Output the (X, Y) coordinate of the center of the cell containing the given text.  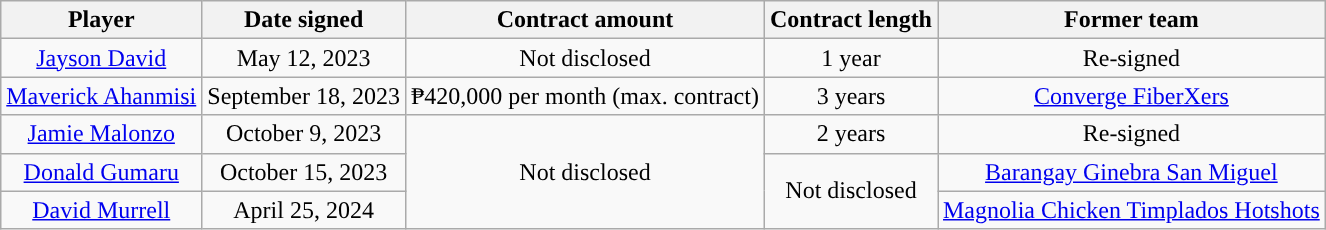
Contract length (850, 20)
₱420,000 per month (max. contract) (584, 96)
Player (102, 20)
September 18, 2023 (304, 96)
October 9, 2023 (304, 134)
1 year (850, 58)
Magnolia Chicken Timplados Hotshots (1132, 210)
Maverick Ahanmisi (102, 96)
Date signed (304, 20)
2 years (850, 134)
Former team (1132, 20)
3 years (850, 96)
David Murrell (102, 210)
Contract amount (584, 20)
May 12, 2023 (304, 58)
Converge FiberXers (1132, 96)
Barangay Ginebra San Miguel (1132, 172)
Jayson David (102, 58)
Donald Gumaru (102, 172)
October 15, 2023 (304, 172)
Jamie Malonzo (102, 134)
April 25, 2024 (304, 210)
